Scan for the cell matching the given text and deliver its (X, Y) coordinate at center. 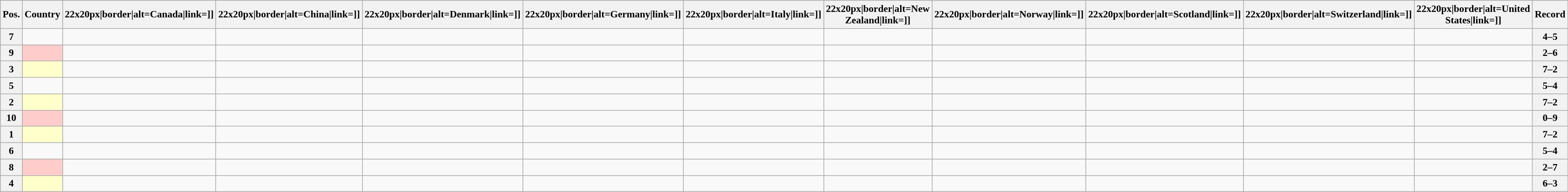
22x20px|border|alt=Scotland|link=]] (1165, 15)
10 (11, 118)
6 (11, 151)
7 (11, 37)
22x20px|border|alt=Canada|link=]] (139, 15)
8 (11, 167)
1 (11, 135)
22x20px|border|alt=Italy|link=]] (753, 15)
3 (11, 70)
6–3 (1550, 184)
22x20px|border|alt=Switzerland|link=]] (1329, 15)
22x20px|border|alt=Norway|link=]] (1009, 15)
4–5 (1550, 37)
9 (11, 53)
Record (1550, 15)
2–6 (1550, 53)
22x20px|border|alt=Germany|link=]] (603, 15)
22x20px|border|alt=Denmark|link=]] (443, 15)
Country (43, 15)
2–7 (1550, 167)
0–9 (1550, 118)
4 (11, 184)
22x20px|border|alt=United States|link=]] (1474, 15)
2 (11, 102)
22x20px|border|alt=New Zealand|link=]] (878, 15)
5 (11, 86)
22x20px|border|alt=China|link=]] (289, 15)
Pos. (11, 15)
